Return the [X, Y] coordinate for the center point of the cell that contains the specified text.  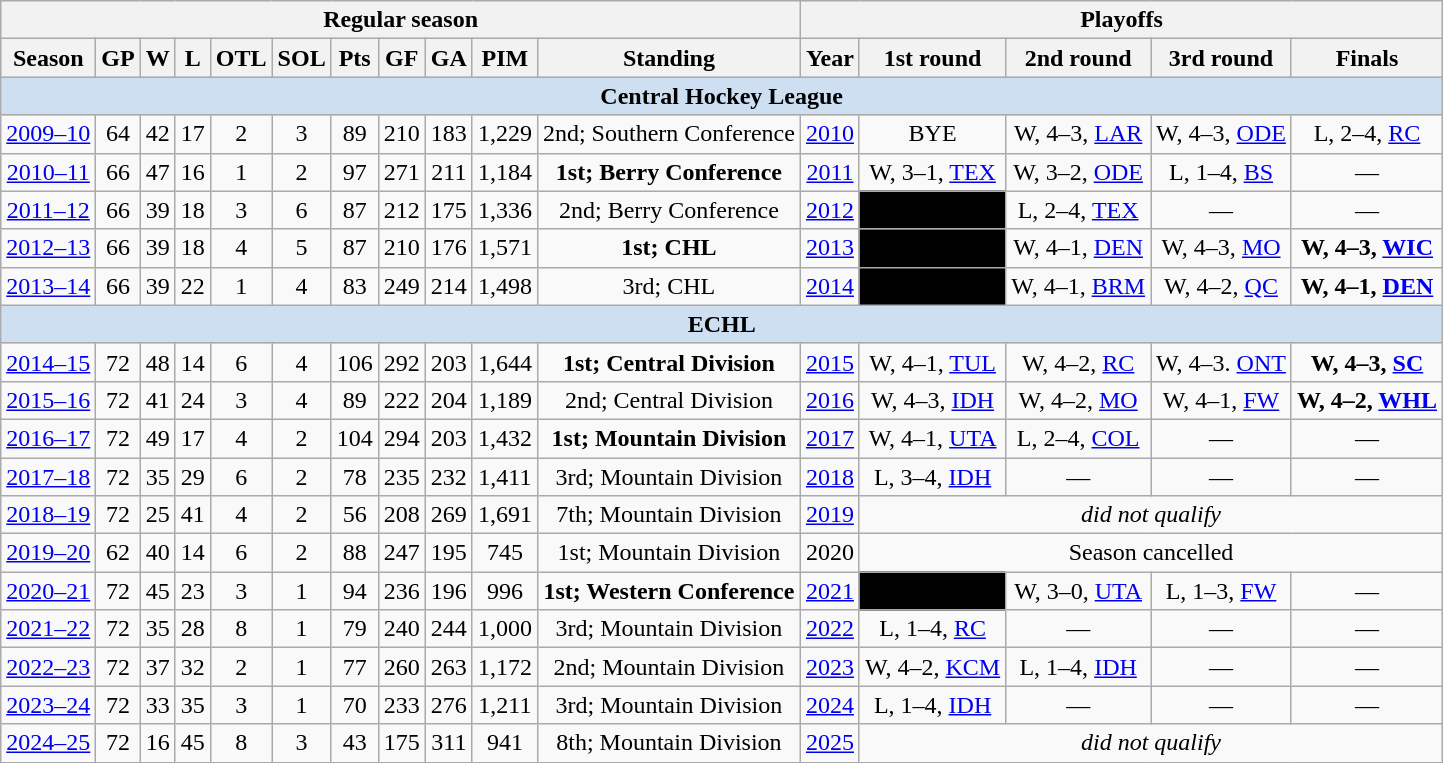
195 [448, 553]
2012–13 [48, 248]
7th; Mountain Division [668, 515]
64 [118, 134]
249 [402, 286]
29 [192, 477]
2024 [830, 705]
W, 3–2, ODE [1078, 172]
2025 [830, 743]
1,571 [504, 248]
260 [402, 667]
311 [448, 743]
43 [354, 743]
L, 2–4, TEX [1078, 210]
2nd; Berry Conference [668, 210]
244 [448, 629]
1st; Berry Conference [668, 172]
2010–11 [48, 172]
2024–25 [48, 743]
2016–17 [48, 438]
L, 1–4, BS [1222, 172]
236 [402, 591]
77 [354, 667]
48 [158, 362]
28 [192, 629]
1,184 [504, 172]
1,229 [504, 134]
Season cancelled [1150, 553]
W, 4–3. ONT [1222, 362]
W, 3–0, UTA [1078, 591]
1,644 [504, 362]
BYE [932, 134]
2022–23 [48, 667]
214 [448, 286]
42 [158, 134]
196 [448, 591]
GA [448, 58]
W, 4–3, ODE [1222, 134]
W, 4–2, WHL [1366, 400]
56 [354, 515]
83 [354, 286]
263 [448, 667]
L, 1–4, RC [932, 629]
271 [402, 172]
211 [448, 172]
Regular season [401, 20]
1,189 [504, 400]
106 [354, 362]
2023–24 [48, 705]
2020–21 [48, 591]
Central Hockey League [722, 96]
2nd; Central Division [668, 400]
25 [158, 515]
2013–14 [48, 286]
32 [192, 667]
2011–12 [48, 210]
47 [158, 172]
GF [402, 58]
745 [504, 553]
2021 [830, 591]
L, 2–4, COL [1078, 438]
1,411 [504, 477]
2016 [830, 400]
2022 [830, 629]
996 [504, 591]
3rd; CHL [668, 286]
269 [448, 515]
W, 4–2, RC [1078, 362]
Pts [354, 58]
212 [402, 210]
2013 [830, 248]
2nd; Mountain Division [668, 667]
2019 [830, 515]
L, 1–3, FW [1222, 591]
1,000 [504, 629]
79 [354, 629]
176 [448, 248]
1st; Central Division [668, 362]
3rd round [1222, 58]
88 [354, 553]
2nd round [1078, 58]
Standing [668, 58]
W, 4–1, BRM [1078, 286]
1st round [932, 58]
2009–10 [48, 134]
L, 3–4, IDH [932, 477]
104 [354, 438]
1,498 [504, 286]
L [192, 58]
2011 [830, 172]
294 [402, 438]
W, 4–2, QC [1222, 286]
2012 [830, 210]
2014 [830, 286]
1st; Western Conference [668, 591]
1st; CHL [668, 248]
W, 4–3, WIC [1366, 248]
276 [448, 705]
W, 4–1, UTA [932, 438]
232 [448, 477]
2018 [830, 477]
2010 [830, 134]
204 [448, 400]
Year [830, 58]
8th; Mountain Division [668, 743]
2021–22 [48, 629]
OTL [241, 58]
W, 3–1, TEX [932, 172]
208 [402, 515]
247 [402, 553]
2017–18 [48, 477]
5 [302, 248]
1,336 [504, 210]
240 [402, 629]
233 [402, 705]
Season [48, 58]
941 [504, 743]
2018–19 [48, 515]
Playoffs [1121, 20]
1,432 [504, 438]
W, 4–3, SC [1366, 362]
292 [402, 362]
94 [354, 591]
2019–20 [48, 553]
2017 [830, 438]
SOL [302, 58]
2015 [830, 362]
2020 [830, 553]
W, 4–1, FW [1222, 400]
W, 4–2, MO [1078, 400]
1,172 [504, 667]
33 [158, 705]
2014–15 [48, 362]
GP [118, 58]
222 [402, 400]
1,211 [504, 705]
23 [192, 591]
78 [354, 477]
W, 4–2, KCM [932, 667]
2nd; Southern Conference [668, 134]
Finals [1366, 58]
2015–16 [48, 400]
37 [158, 667]
235 [402, 477]
2023 [830, 667]
24 [192, 400]
70 [354, 705]
62 [118, 553]
W, 4–3, LAR [1078, 134]
PIM [504, 58]
22 [192, 286]
ECHL [722, 324]
W [158, 58]
W, 4–1, TUL [932, 362]
49 [158, 438]
W, 4–3, IDH [932, 400]
1,691 [504, 515]
97 [354, 172]
W, 4–3, MO [1222, 248]
183 [448, 134]
40 [158, 553]
L, 2–4, RC [1366, 134]
